Extract the (X, Y) coordinate from the center of the cell holding the provided text.  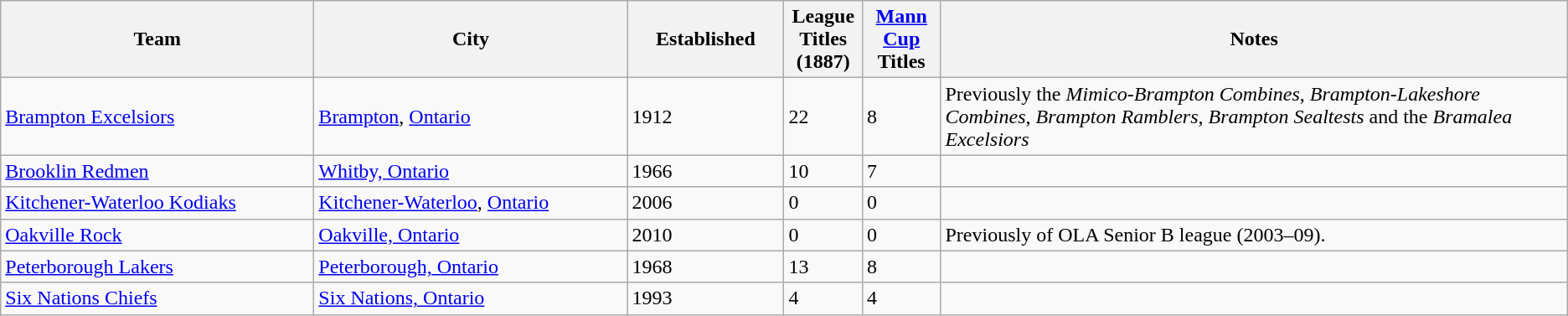
Six Nations Chiefs (157, 298)
Peterborough, Ontario (471, 267)
1993 (705, 298)
Brampton Excelsiors (157, 117)
1966 (705, 171)
Kitchener-Waterloo Kodiaks (157, 203)
13 (823, 267)
Established (705, 39)
City (471, 39)
Kitchener-Waterloo, Ontario (471, 203)
Six Nations, Ontario (471, 298)
Peterborough Lakers (157, 267)
1968 (705, 267)
7 (901, 171)
2010 (705, 235)
Brooklin Redmen (157, 171)
Brampton, Ontario (471, 117)
Whitby, Ontario (471, 171)
League Titles (1887) (823, 39)
Previously of OLA Senior B league (2003–09). (1254, 235)
2006 (705, 203)
Mann Cup Titles (901, 39)
Oakville, Ontario (471, 235)
22 (823, 117)
10 (823, 171)
Oakville Rock (157, 235)
Notes (1254, 39)
1912 (705, 117)
Team (157, 39)
Previously the Mimico-Brampton Combines, Brampton-Lakeshore Combines, Brampton Ramblers, Brampton Sealtests and the Bramalea Excelsiors (1254, 117)
